Scan for the cell matching the given text and deliver its [x, y] coordinate at center. 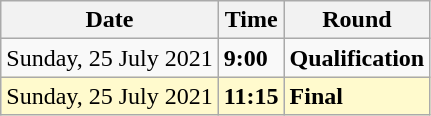
Time [251, 20]
Qualification [357, 58]
9:00 [251, 58]
Round [357, 20]
Final [357, 96]
11:15 [251, 96]
Date [110, 20]
